Provide the (X, Y) coordinate of the cell's center where the given text is located.  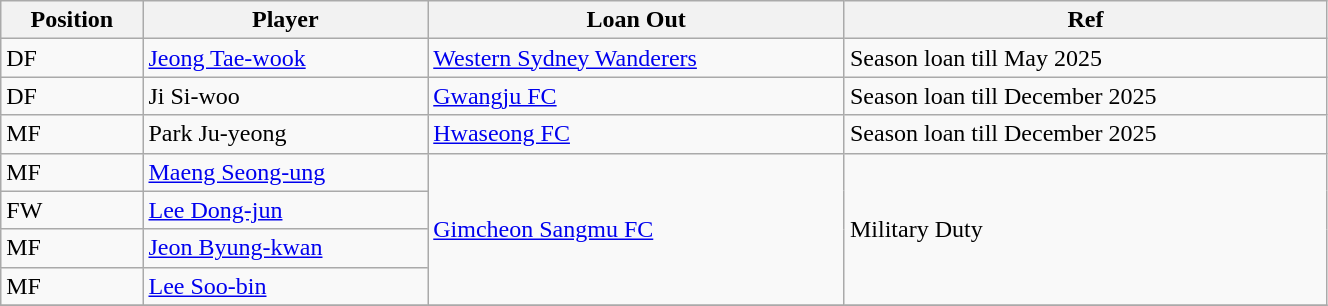
Park Ju-yeong (286, 134)
Loan Out (636, 20)
Jeong Tae-wook (286, 58)
Jeon Byung-kwan (286, 248)
Season loan till May 2025 (1085, 58)
Ji Si-woo (286, 96)
Position (72, 20)
Lee Soo-bin (286, 286)
Hwaseong FC (636, 134)
Military Duty (1085, 229)
Gimcheon Sangmu FC (636, 229)
Lee Dong-jun (286, 210)
FW (72, 210)
Player (286, 20)
Western Sydney Wanderers (636, 58)
Maeng Seong-ung (286, 172)
Gwangju FC (636, 96)
Ref (1085, 20)
